Determine the (x, y) coordinate at the center of the cell enclosing the given text.  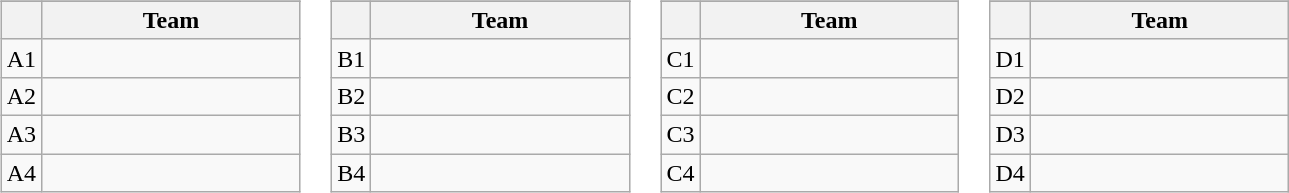
A3 (21, 134)
D1 (1010, 58)
C1 (680, 58)
C2 (680, 96)
A4 (21, 173)
C3 (680, 134)
D2 (1010, 96)
A2 (21, 96)
B4 (352, 173)
B1 (352, 58)
B3 (352, 134)
A1 (21, 58)
D4 (1010, 173)
C4 (680, 173)
D3 (1010, 134)
B2 (352, 96)
